Provide the [X, Y] coordinate of the cell's center where the given text is located.  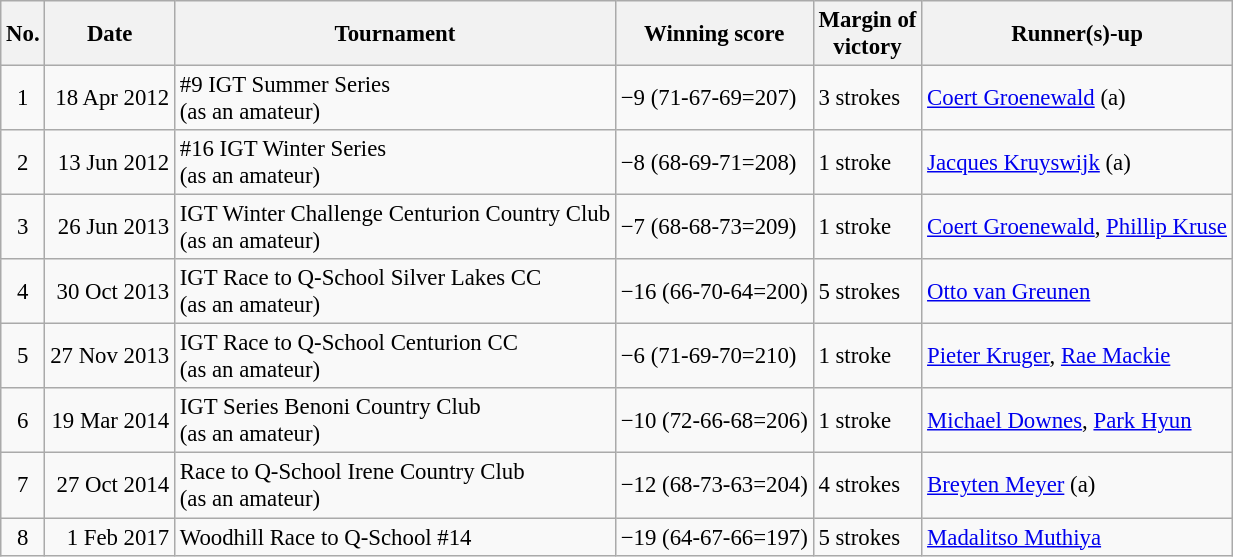
−16 (66-70-64=200) [714, 292]
#16 IGT Winter Series(as an amateur) [394, 162]
No. [23, 34]
13 Jun 2012 [110, 162]
Runner(s)-up [1078, 34]
Pieter Kruger, Rae Mackie [1078, 356]
Otto van Greunen [1078, 292]
3 [23, 228]
−19 (64-67-66=197) [714, 537]
6 [23, 420]
7 [23, 486]
1 Feb 2017 [110, 537]
1 [23, 98]
4 strokes [868, 486]
Coert Groenewald (a) [1078, 98]
26 Jun 2013 [110, 228]
IGT Race to Q-School Silver Lakes CC(as an amateur) [394, 292]
Coert Groenewald, Phillip Kruse [1078, 228]
Date [110, 34]
Woodhill Race to Q-School #14 [394, 537]
−9 (71-67-69=207) [714, 98]
−7 (68-68-73=209) [714, 228]
IGT Race to Q-School Centurion CC(as an amateur) [394, 356]
Michael Downes, Park Hyun [1078, 420]
Race to Q-School Irene Country Club(as an amateur) [394, 486]
−10 (72-66-68=206) [714, 420]
Breyten Meyer (a) [1078, 486]
−8 (68-69-71=208) [714, 162]
30 Oct 2013 [110, 292]
Madalitso Muthiya [1078, 537]
8 [23, 537]
3 strokes [868, 98]
2 [23, 162]
27 Oct 2014 [110, 486]
18 Apr 2012 [110, 98]
Tournament [394, 34]
#9 IGT Summer Series(as an amateur) [394, 98]
Jacques Kruyswijk (a) [1078, 162]
−12 (68-73-63=204) [714, 486]
19 Mar 2014 [110, 420]
5 [23, 356]
4 [23, 292]
Winning score [714, 34]
−6 (71-69-70=210) [714, 356]
27 Nov 2013 [110, 356]
IGT Series Benoni Country Club(as an amateur) [394, 420]
IGT Winter Challenge Centurion Country Club(as an amateur) [394, 228]
Margin ofvictory [868, 34]
